Scan for the cell matching the given text and deliver its [x, y] coordinate at center. 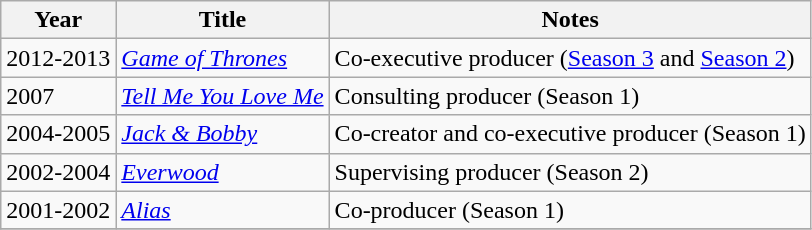
2001-2002 [58, 210]
2007 [58, 96]
Co-executive producer (Season 3 and Season 2) [570, 58]
Notes [570, 20]
Tell Me You Love Me [222, 96]
Alias [222, 210]
2002-2004 [58, 172]
Consulting producer (Season 1) [570, 96]
2004-2005 [58, 134]
Everwood [222, 172]
Co-producer (Season 1) [570, 210]
Year [58, 20]
2012-2013 [58, 58]
Title [222, 20]
Game of Thrones [222, 58]
Co-creator and co-executive producer (Season 1) [570, 134]
Supervising producer (Season 2) [570, 172]
Jack & Bobby [222, 134]
